Pinpoint the cell where the given text exists, returning its [x, y] midpoint coordinate. 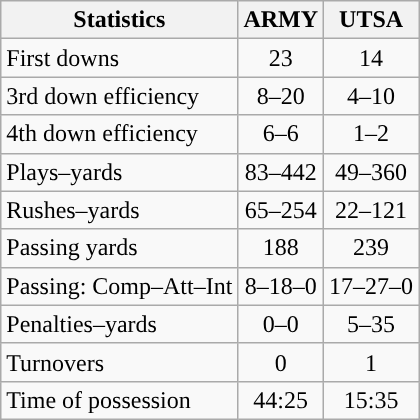
4th down efficiency [120, 134]
4–10 [372, 96]
65–254 [281, 210]
ARMY [281, 20]
1–2 [372, 134]
188 [281, 248]
14 [372, 58]
49–360 [372, 172]
1 [372, 362]
5–35 [372, 324]
Turnovers [120, 362]
Passing yards [120, 248]
6–6 [281, 134]
3rd down efficiency [120, 96]
Statistics [120, 20]
15:35 [372, 400]
Penalties–yards [120, 324]
8–20 [281, 96]
Time of possession [120, 400]
83–442 [281, 172]
44:25 [281, 400]
First downs [120, 58]
0–0 [281, 324]
8–18–0 [281, 286]
22–121 [372, 210]
Rushes–yards [120, 210]
17–27–0 [372, 286]
Passing: Comp–Att–Int [120, 286]
UTSA [372, 20]
239 [372, 248]
23 [281, 58]
Plays–yards [120, 172]
0 [281, 362]
